From the cell containing the given text, extract its center point as [x, y] coordinate. 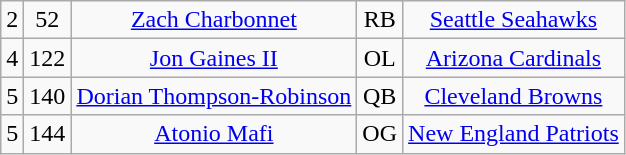
Cleveland Browns [514, 96]
OG [380, 134]
Zach Charbonnet [214, 20]
New England Patriots [514, 134]
Seattle Seahawks [514, 20]
144 [48, 134]
Atonio Mafi [214, 134]
2 [12, 20]
Jon Gaines II [214, 58]
140 [48, 96]
122 [48, 58]
Arizona Cardinals [514, 58]
QB [380, 96]
52 [48, 20]
Dorian Thompson-Robinson [214, 96]
RB [380, 20]
OL [380, 58]
4 [12, 58]
